Determine the [X, Y] coordinate at the center of the cell enclosing the given text.  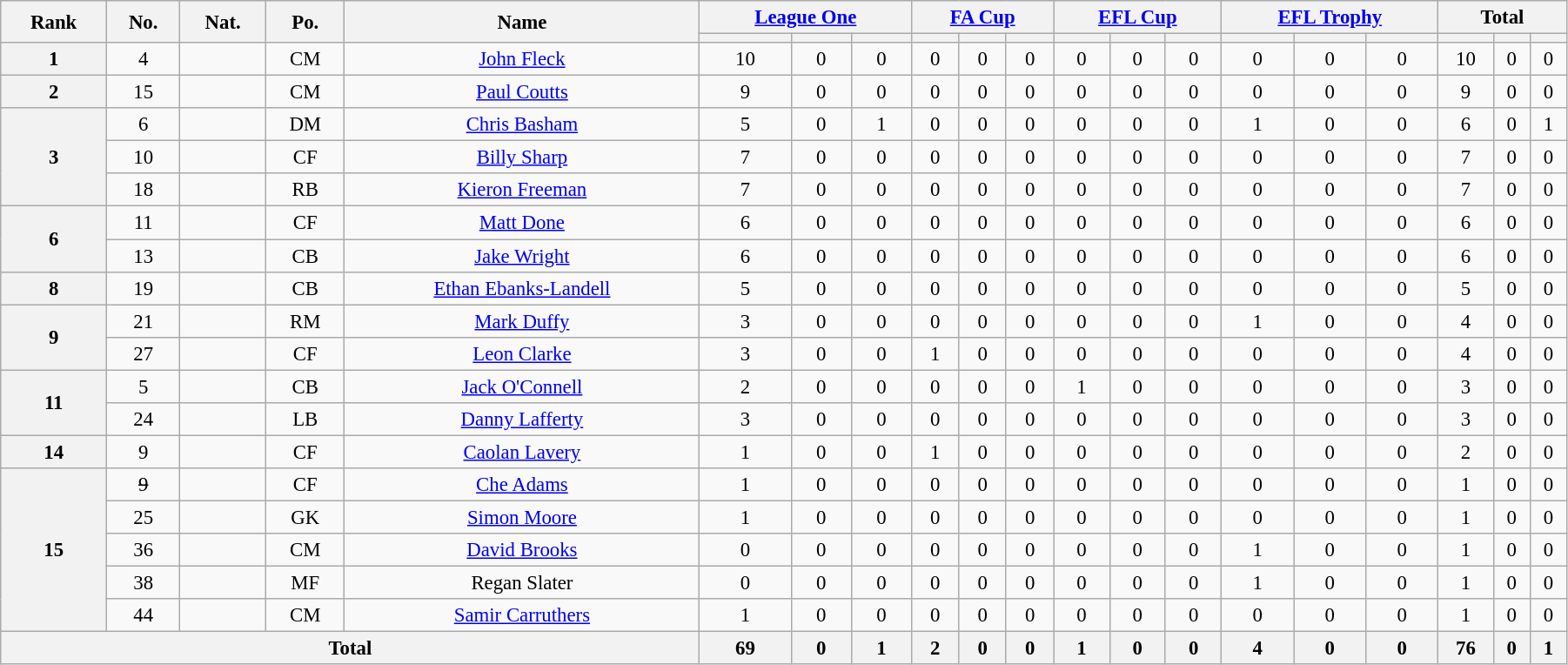
Jake Wright [522, 256]
44 [144, 615]
Ethan Ebanks-Landell [522, 288]
MF [305, 583]
Caolan Lavery [522, 452]
13 [144, 256]
27 [144, 353]
69 [745, 648]
Po. [305, 22]
Rank [54, 22]
76 [1466, 648]
18 [144, 191]
Jack O'Connell [522, 386]
Chris Basham [522, 124]
Danny Lafferty [522, 420]
RB [305, 191]
DM [305, 124]
EFL Cup [1138, 17]
8 [54, 288]
14 [54, 452]
Samir Carruthers [522, 615]
GK [305, 517]
19 [144, 288]
Mark Duffy [522, 321]
Paul Coutts [522, 92]
Leon Clarke [522, 353]
21 [144, 321]
David Brooks [522, 550]
Matt Done [522, 223]
Simon Moore [522, 517]
24 [144, 420]
FA Cup [983, 17]
Name [522, 22]
John Fleck [522, 59]
Nat. [223, 22]
League One [806, 17]
RM [305, 321]
EFL Trophy [1330, 17]
38 [144, 583]
No. [144, 22]
LB [305, 420]
Regan Slater [522, 583]
Che Adams [522, 485]
25 [144, 517]
Kieron Freeman [522, 191]
36 [144, 550]
Billy Sharp [522, 158]
